Detect which cell encompasses the target text, then output its (x, y) center coordinate. 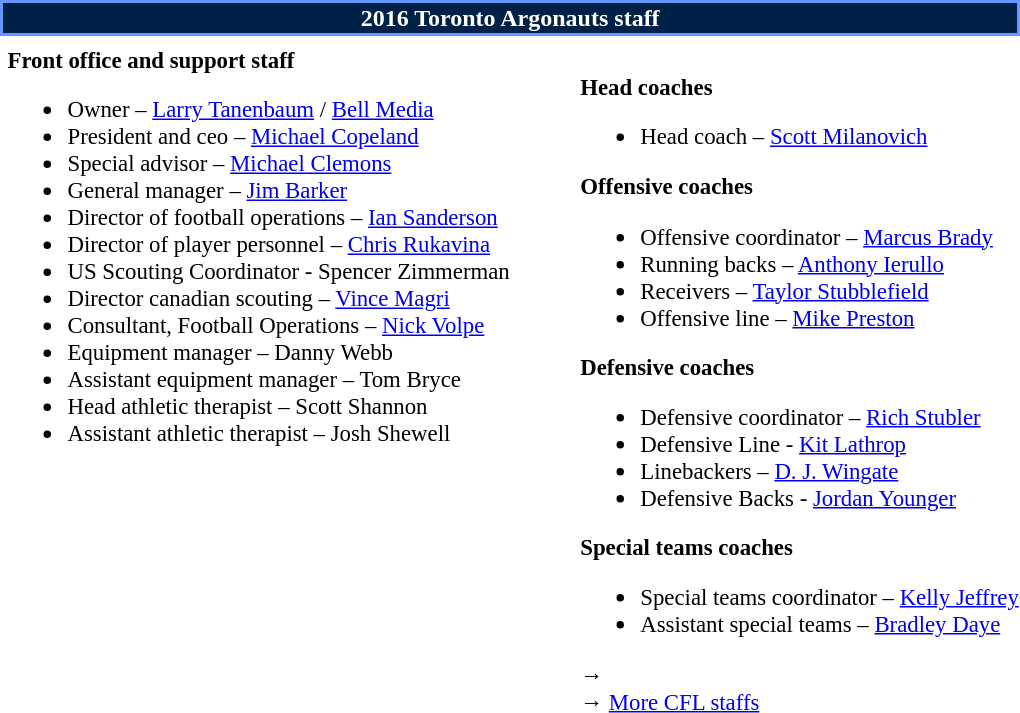
2016 Toronto Argonauts staff (510, 18)
